Detect which cell encompasses the target text, then output its [X, Y] center coordinate. 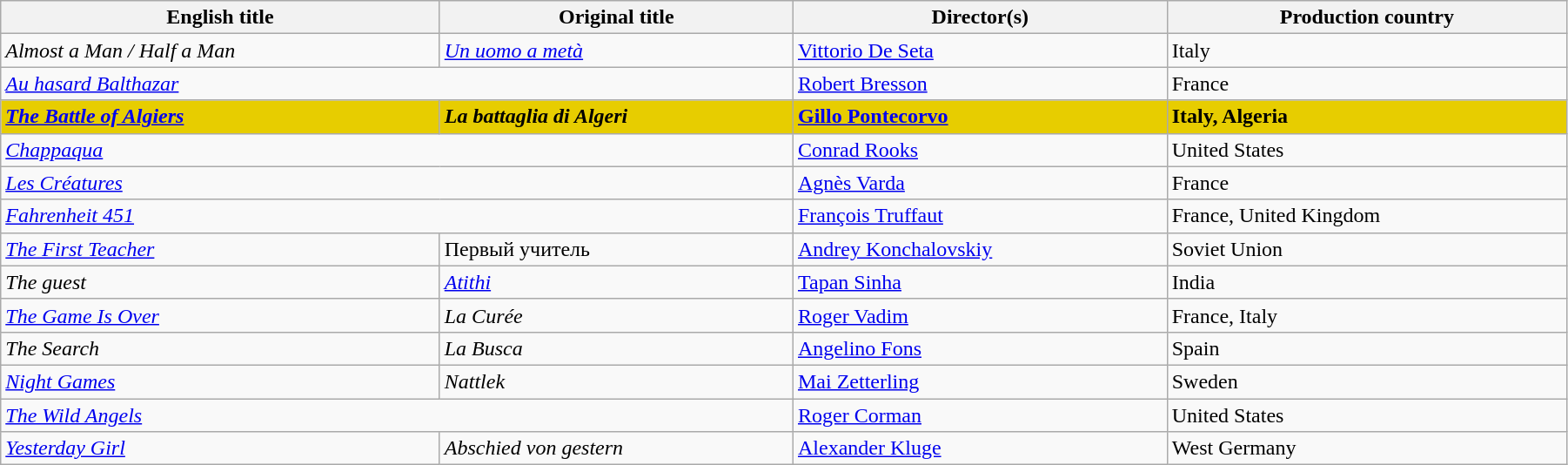
Alexander Kluge [980, 448]
Italy [1366, 51]
The Battle of Algiers [220, 117]
Chappaqua [397, 150]
La battaglia di Algeri [616, 117]
Roger Corman [980, 415]
English title [220, 17]
France, United Kingdom [1366, 216]
La Curée [616, 315]
Spain [1366, 348]
Andrey Konchalovskiy [980, 249]
Original title [616, 17]
Les Créatures [397, 183]
West Germany [1366, 448]
Mai Zetterling [980, 381]
Abschied von gestern [616, 448]
Robert Bresson [980, 84]
Angelino Fons [980, 348]
France, Italy [1366, 315]
Au hasard Balthazar [397, 84]
Yesterday Girl [220, 448]
Almost a Man / Half a Man [220, 51]
Nattlek [616, 381]
Tapan Sinha [980, 282]
Un uomo a metà [616, 51]
Atithi [616, 282]
Italy, Algeria [1366, 117]
The Search [220, 348]
La Busca [616, 348]
Gillo Pontecorvo [980, 117]
François Truffaut [980, 216]
Vittorio De Seta [980, 51]
The Game Is Over [220, 315]
The Wild Angels [397, 415]
Production country [1366, 17]
Night Games [220, 381]
Conrad Rooks [980, 150]
Agnès Varda [980, 183]
The First Teacher [220, 249]
Soviet Union [1366, 249]
Первый учитель [616, 249]
Director(s) [980, 17]
Fahrenheit 451 [397, 216]
India [1366, 282]
Sweden [1366, 381]
The guest [220, 282]
Roger Vadim [980, 315]
